From the cell containing the given text, extract its center point as [X, Y] coordinate. 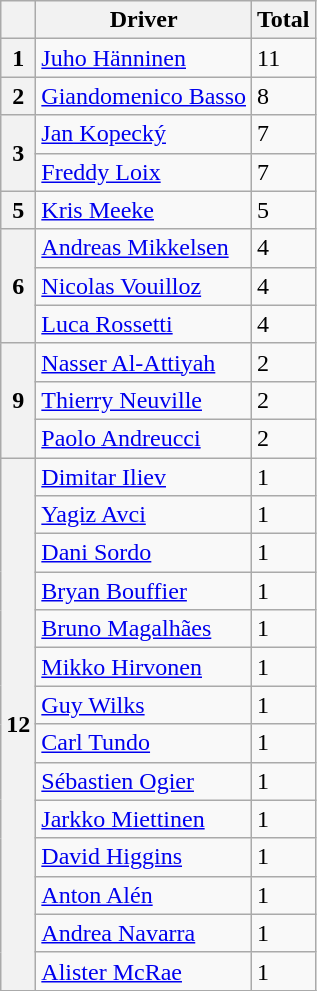
Dani Sordo [144, 553]
Jarkko Miettinen [144, 819]
Driver [144, 20]
Andreas Mikkelsen [144, 248]
Freddy Loix [144, 172]
Nasser Al-Attiyah [144, 362]
Luca Rossetti [144, 324]
Kris Meeke [144, 210]
Thierry Neuville [144, 400]
Guy Wilks [144, 705]
Sébastien Ogier [144, 781]
12 [18, 724]
Dimitar Iliev [144, 477]
9 [18, 400]
Alister McRae [144, 971]
6 [18, 286]
Mikko Hirvonen [144, 667]
Paolo Andreucci [144, 438]
Total [284, 20]
Yagiz Avci [144, 515]
Nicolas Vouilloz [144, 286]
David Higgins [144, 857]
8 [284, 96]
Jan Kopecký [144, 134]
Carl Tundo [144, 743]
Giandomenico Basso [144, 96]
11 [284, 58]
Bryan Bouffier [144, 591]
Juho Hänninen [144, 58]
Anton Alén [144, 895]
Bruno Magalhães [144, 629]
Andrea Navarra [144, 933]
3 [18, 153]
